For the text-containing cell, return its midpoint in [X, Y] coordinate format. 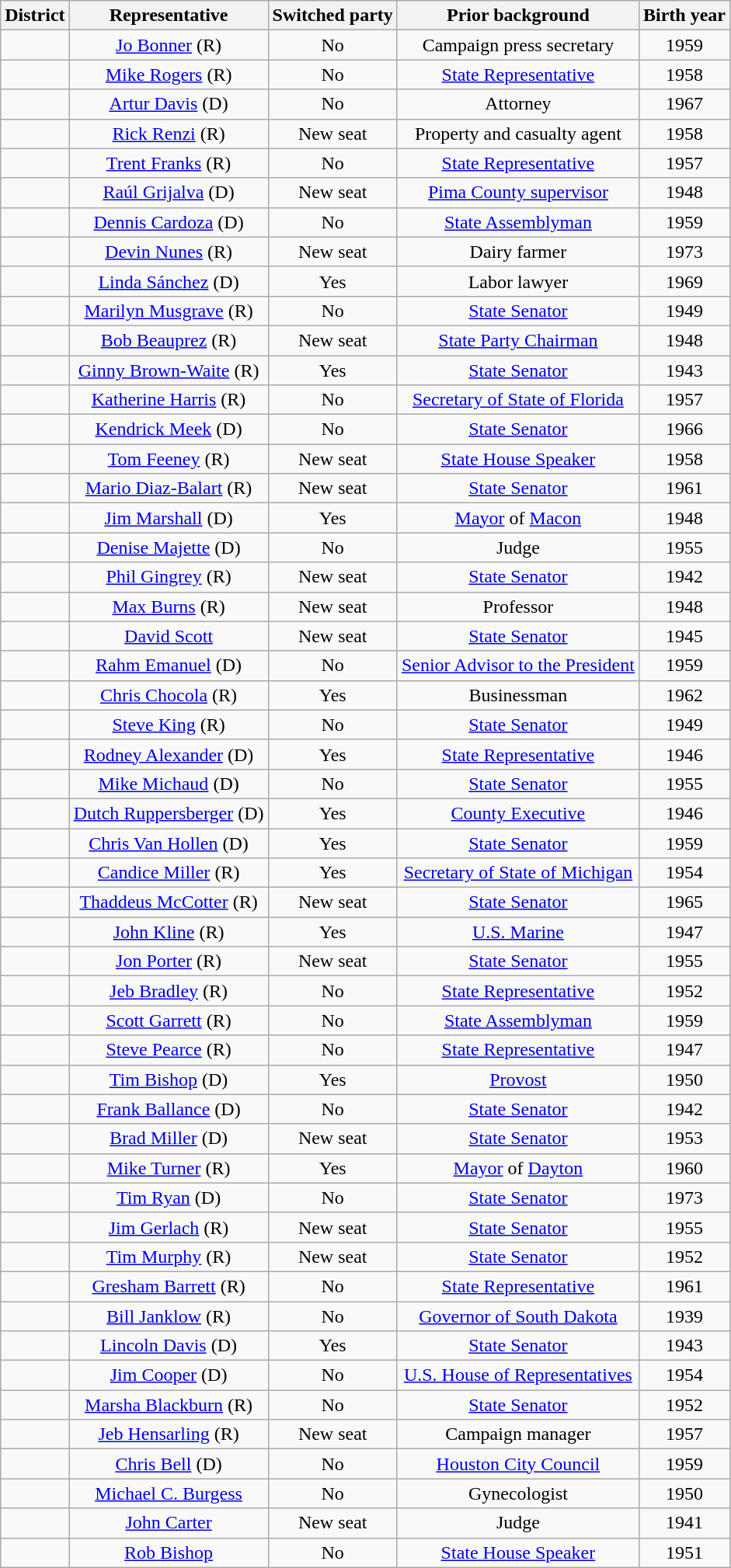
Scott Garrett (R) [169, 1020]
Jo Bonner (R) [169, 45]
U.S. House of Representatives [517, 1375]
Property and casualty agent [517, 134]
Raúl Grijalva (D) [169, 193]
Frank Ballance (D) [169, 1109]
Gresham Barrett (R) [169, 1286]
Chris Van Hollen (D) [169, 843]
Chris Chocola (R) [169, 695]
1953 [684, 1139]
Tom Feeney (R) [169, 459]
Kendrick Meek (D) [169, 429]
Thaddeus McCotter (R) [169, 902]
Michael C. Burgess [169, 1493]
Linda Sánchez (D) [169, 281]
Rodney Alexander (D) [169, 754]
Birth year [684, 16]
Switched party [332, 16]
Max Burns (R) [169, 607]
Jim Cooper (D) [169, 1375]
Tim Ryan (D) [169, 1198]
Businessman [517, 695]
1966 [684, 429]
Rahm Emanuel (D) [169, 666]
Jon Porter (R) [169, 961]
Bill Janklow (R) [169, 1316]
Marsha Blackburn (R) [169, 1405]
County Executive [517, 813]
Houston City Council [517, 1464]
Mayor of Dayton [517, 1168]
Campaign press secretary [517, 45]
Dennis Cardoza (D) [169, 222]
State Party Chairman [517, 340]
Denise Majette (D) [169, 548]
1960 [684, 1168]
District [35, 16]
Steve Pearce (R) [169, 1050]
1967 [684, 104]
Mike Turner (R) [169, 1168]
1965 [684, 902]
Governor of South Dakota [517, 1316]
Labor lawyer [517, 281]
John Carter [169, 1523]
Campaign manager [517, 1434]
Katherine Harris (R) [169, 400]
Marilyn Musgrave (R) [169, 311]
Jim Gerlach (R) [169, 1227]
1951 [684, 1552]
Representative [169, 16]
Secretary of State of Michigan [517, 873]
Mayor of Macon [517, 518]
U.S. Marine [517, 932]
Tim Murphy (R) [169, 1257]
Rob Bishop [169, 1552]
Devin Nunes (R) [169, 252]
Bob Beauprez (R) [169, 340]
Senior Advisor to the President [517, 666]
Dutch Ruppersberger (D) [169, 813]
Chris Bell (D) [169, 1464]
Provost [517, 1080]
Jeb Hensarling (R) [169, 1434]
Mario Diaz-Balart (R) [169, 488]
1962 [684, 695]
Brad Miller (D) [169, 1139]
Dairy farmer [517, 252]
David Scott [169, 636]
Attorney [517, 104]
Lincoln Davis (D) [169, 1346]
1945 [684, 636]
Rick Renzi (R) [169, 134]
Ginny Brown-Waite (R) [169, 370]
Mike Michaud (D) [169, 784]
Secretary of State of Florida [517, 400]
Candice Miller (R) [169, 873]
Trent Franks (R) [169, 163]
1969 [684, 281]
Jeb Bradley (R) [169, 991]
Gynecologist [517, 1493]
John Kline (R) [169, 932]
Artur Davis (D) [169, 104]
Tim Bishop (D) [169, 1080]
1941 [684, 1523]
Pima County supervisor [517, 193]
Steve King (R) [169, 725]
Prior background [517, 16]
Phil Gingrey (R) [169, 577]
Professor [517, 607]
1939 [684, 1316]
Jim Marshall (D) [169, 518]
Mike Rogers (R) [169, 75]
